Capture the cell that displays the provided text and extract its (x, y) central coordinate. 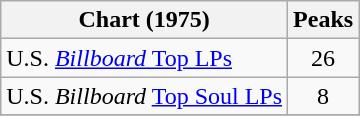
Chart (1975) (144, 20)
26 (324, 58)
U.S. Billboard Top Soul LPs (144, 96)
Peaks (324, 20)
U.S. Billboard Top LPs (144, 58)
8 (324, 96)
